Search for the cell housing the specified text and yield its (x, y) center coordinate. 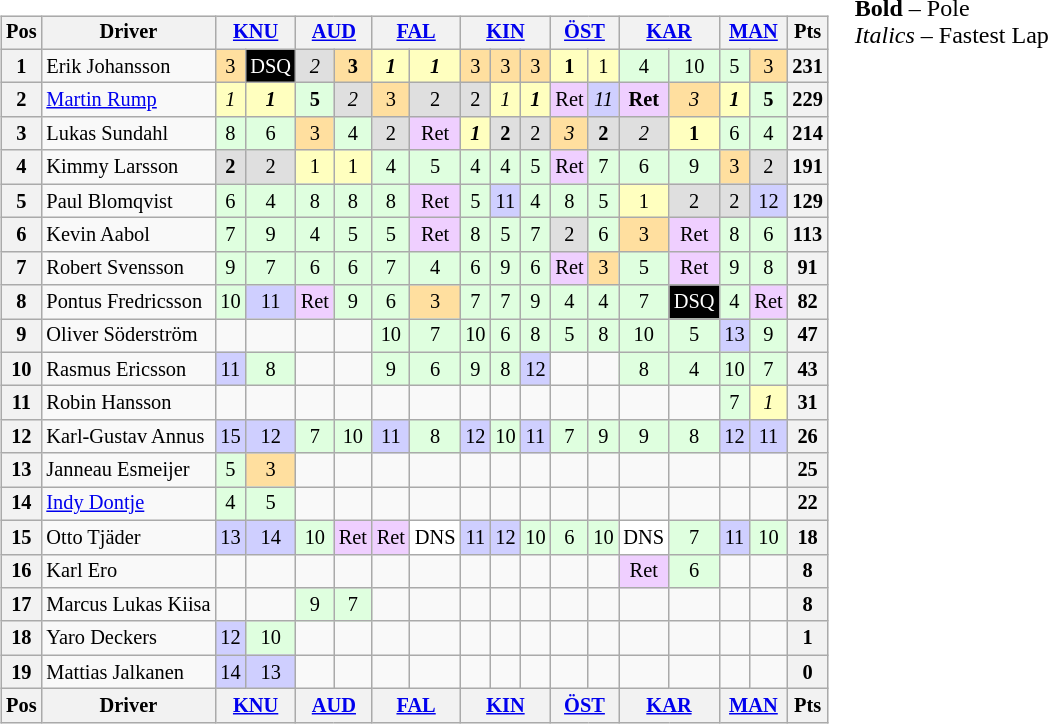
Paul Blomqvist (128, 201)
Robin Hansson (128, 403)
82 (807, 302)
129 (807, 201)
Kevin Aabol (128, 235)
Yaro Deckers (128, 638)
43 (807, 369)
Karl-Gustav Annus (128, 437)
Kimmy Larsson (128, 167)
Indy Dontje (128, 504)
Robert Svensson (128, 268)
19 (21, 672)
22 (807, 504)
Pontus Fredricsson (128, 302)
Mattias Jalkanen (128, 672)
Otto Tjäder (128, 537)
Janneau Esmeijer (128, 470)
26 (807, 437)
Oliver Söderström (128, 336)
229 (807, 100)
31 (807, 403)
91 (807, 268)
Erik Johansson (128, 66)
Karl Ero (128, 571)
Lukas Sundahl (128, 134)
47 (807, 336)
Marcus Lukas Kiisa (128, 605)
25 (807, 470)
Rasmus Ericsson (128, 369)
113 (807, 235)
214 (807, 134)
16 (21, 571)
0 (807, 672)
191 (807, 167)
Martin Rump (128, 100)
231 (807, 66)
17 (21, 605)
